Provide the [x, y] coordinate of the cell's center where the given text is located.  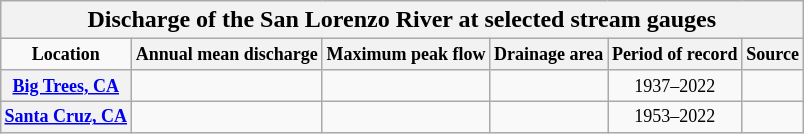
Drainage area [549, 54]
1953–2022 [675, 116]
1937–2022 [675, 86]
Discharge of the San Lorenzo River at selected stream gauges [402, 20]
Location [66, 54]
Period of record [675, 54]
Santa Cruz, CA [66, 116]
Big Trees, CA [66, 86]
Annual mean discharge [226, 54]
Source [772, 54]
Maximum peak flow [406, 54]
